Return [X, Y] of the center of cell containing provided text 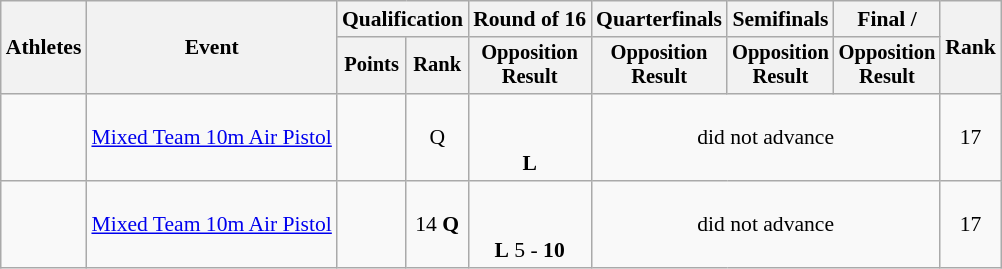
14 Q [437, 224]
Quarterfinals [659, 19]
Round of 16 [530, 19]
Semifinals [780, 19]
Final / [888, 19]
Points [372, 66]
Event [211, 48]
Qualification [402, 19]
Q [437, 138]
L 5 - 10 [530, 224]
L [530, 138]
Athletes [44, 48]
